Extract the [X, Y] coordinate from the center of the cell holding the provided text.  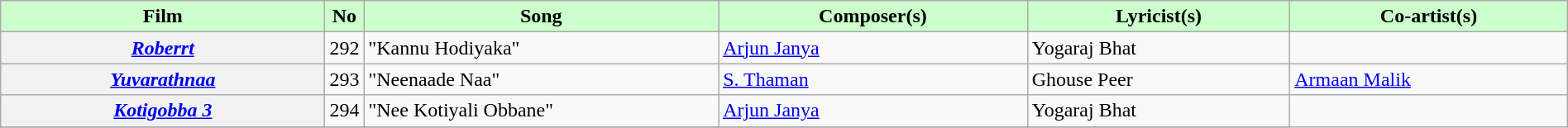
"Nee Kotiyali Obbane" [541, 111]
Armaan Malik [1429, 79]
"Kannu Hodiyaka" [541, 48]
Roberrt [163, 48]
No [344, 17]
S. Thaman [873, 79]
Song [541, 17]
Lyricist(s) [1158, 17]
292 [344, 48]
"Neenaade Naa" [541, 79]
Composer(s) [873, 17]
Yuvarathnaa [163, 79]
Kotigobba 3 [163, 111]
Film [163, 17]
Co-artist(s) [1429, 17]
294 [344, 111]
293 [344, 79]
Ghouse Peer [1158, 79]
